Pinpoint the cell where the given text exists, returning its (X, Y) midpoint coordinate. 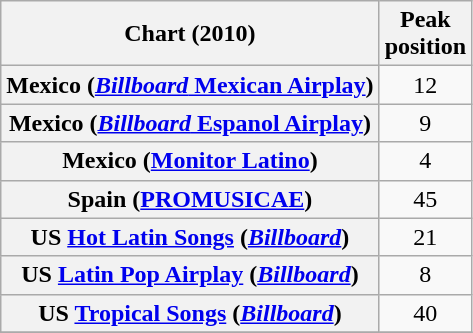
US Hot Latin Songs (Billboard) (190, 237)
Spain (PROMUSICAE) (190, 199)
Chart (2010) (190, 34)
40 (425, 313)
9 (425, 123)
Mexico (Billboard Espanol Airplay) (190, 123)
21 (425, 237)
8 (425, 275)
Peakposition (425, 34)
Mexico (Monitor Latino) (190, 161)
US Latin Pop Airplay (Billboard) (190, 275)
45 (425, 199)
4 (425, 161)
12 (425, 85)
US Tropical Songs (Billboard) (190, 313)
Mexico (Billboard Mexican Airplay) (190, 85)
